Search for the cell housing the specified text and yield its (X, Y) center coordinate. 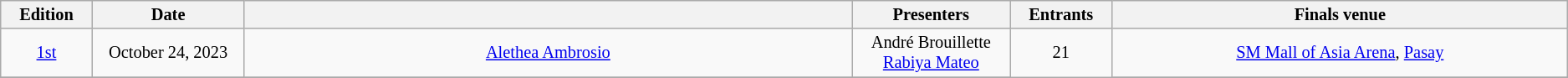
Date (168, 14)
Alethea Ambrosio (549, 53)
SM Mall of Asia Arena, Pasay (1340, 53)
Presenters (932, 14)
October 24, 2023 (168, 53)
21 (1061, 53)
Edition (47, 14)
1st (47, 53)
André BrouilletteRabiya Mateo (932, 53)
Entrants (1061, 14)
Finals venue (1340, 14)
